Search for the cell housing the specified text and yield its [X, Y] center coordinate. 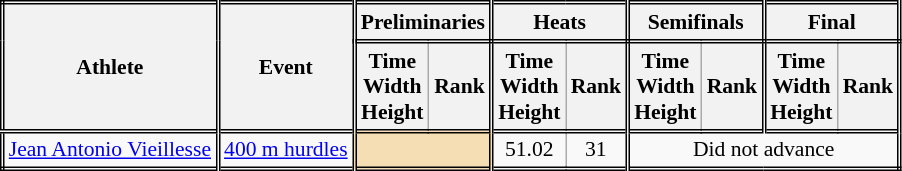
31 [597, 150]
Event [286, 67]
Jean Antonio Vieillesse [110, 150]
51.02 [529, 150]
Athlete [110, 67]
Semifinals [696, 22]
400 m hurdles [286, 150]
Did not advance [764, 150]
Heats [560, 22]
Preliminaries [422, 22]
Final [832, 22]
